Locate the cell with the specified text and output its (x, y) center coordinate. 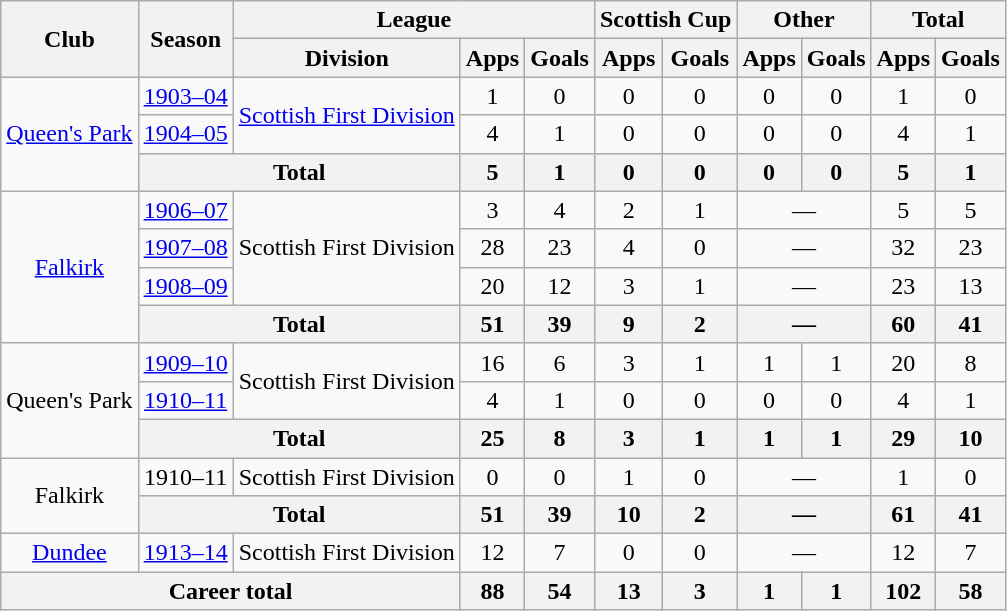
1913–14 (186, 553)
6 (560, 362)
88 (492, 591)
32 (903, 248)
Scottish Cup (665, 20)
1907–08 (186, 248)
1906–07 (186, 210)
Club (70, 39)
9 (628, 324)
60 (903, 324)
16 (492, 362)
1909–10 (186, 362)
29 (903, 438)
61 (903, 515)
102 (903, 591)
Career total (231, 591)
58 (971, 591)
1908–09 (186, 286)
54 (560, 591)
Division (346, 58)
Dundee (70, 553)
League (414, 20)
28 (492, 248)
25 (492, 438)
Season (186, 39)
1904–05 (186, 134)
Other (804, 20)
1903–04 (186, 96)
